Capture the cell that displays the provided text and extract its [x, y] central coordinate. 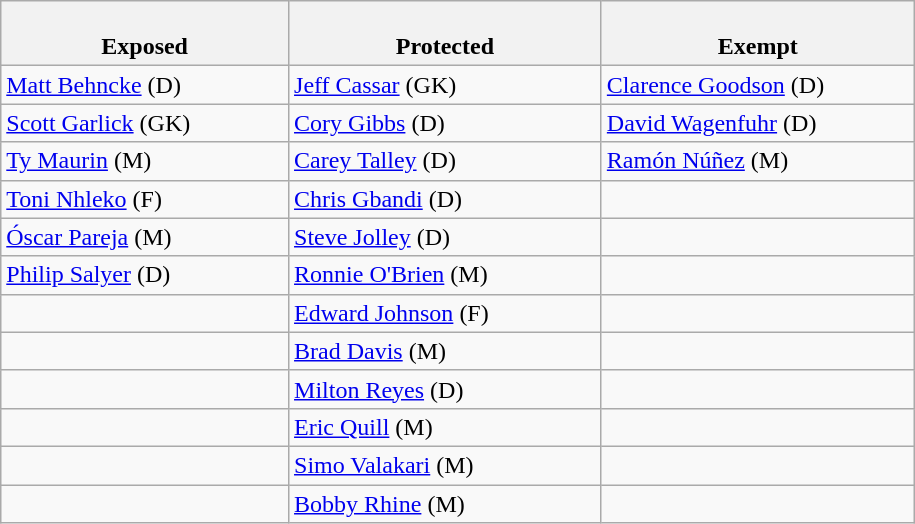
Simo Valakari (M) [446, 465]
David Wagenfuhr (D) [758, 123]
Steve Jolley (D) [446, 237]
Clarence Goodson (D) [758, 85]
Philip Salyer (D) [145, 275]
Toni Nhleko (F) [145, 199]
Scott Garlick (GK) [145, 123]
Exposed [145, 34]
Ty Maurin (M) [145, 161]
Brad Davis (M) [446, 351]
Cory Gibbs (D) [446, 123]
Edward Johnson (F) [446, 313]
Ronnie O'Brien (M) [446, 275]
Chris Gbandi (D) [446, 199]
Carey Talley (D) [446, 161]
Protected [446, 34]
Bobby Rhine (M) [446, 503]
Milton Reyes (D) [446, 389]
Ramón Núñez (M) [758, 161]
Óscar Pareja (M) [145, 237]
Eric Quill (M) [446, 427]
Matt Behncke (D) [145, 85]
Exempt [758, 34]
Jeff Cassar (GK) [446, 85]
